Capture the cell that displays the provided text and extract its (x, y) central coordinate. 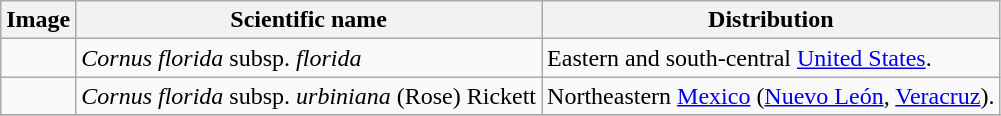
Scientific name (309, 20)
Cornus florida subsp. urbiniana (Rose) Rickett (309, 96)
Eastern and south-central United States. (771, 58)
Distribution (771, 20)
Northeastern Mexico (Nuevo León, Veracruz). (771, 96)
Image (38, 20)
Cornus florida subsp. florida (309, 58)
